Provide the (X, Y) coordinate of the cell's center where the given text is located.  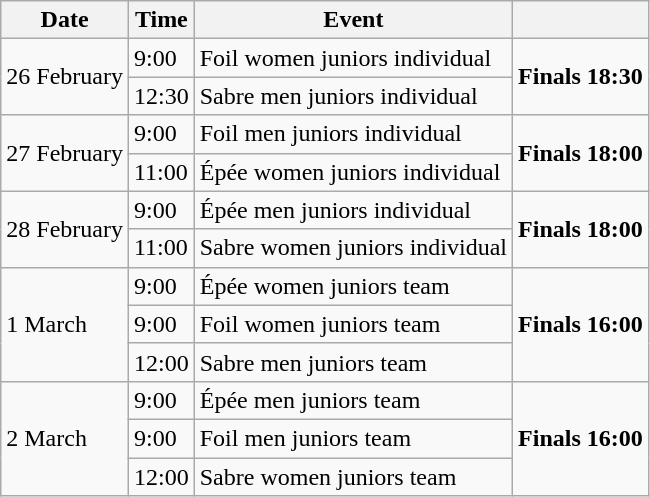
Épée men juniors team (353, 400)
Épée women juniors individual (353, 172)
Foil women juniors team (353, 324)
Foil women juniors individual (353, 58)
Event (353, 20)
Épée women juniors team (353, 286)
Sabre men juniors individual (353, 96)
Date (65, 20)
26 February (65, 77)
27 February (65, 153)
Sabre women juniors team (353, 477)
Finals 18:30 (581, 77)
28 February (65, 229)
Sabre women juniors individual (353, 248)
Foil men juniors individual (353, 134)
1 March (65, 324)
Time (161, 20)
12:30 (161, 96)
Sabre men juniors team (353, 362)
Foil men juniors team (353, 438)
2 March (65, 438)
Épée men juniors individual (353, 210)
